From the cell containing the given text, extract its center point as (X, Y) coordinate. 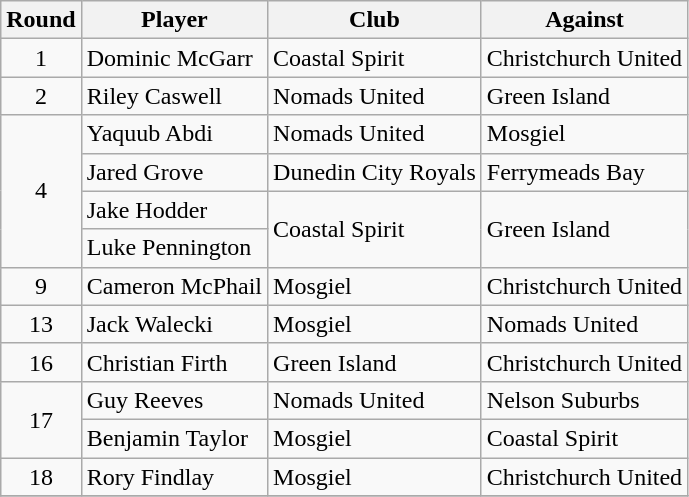
17 (41, 419)
2 (41, 96)
Jared Grove (174, 172)
Dunedin City Royals (375, 172)
1 (41, 58)
16 (41, 362)
Against (584, 20)
Round (41, 20)
Christian Firth (174, 362)
Jake Hodder (174, 210)
Riley Caswell (174, 96)
4 (41, 191)
Guy Reeves (174, 400)
18 (41, 477)
Ferrymeads Bay (584, 172)
Nelson Suburbs (584, 400)
Rory Findlay (174, 477)
Club (375, 20)
13 (41, 324)
Player (174, 20)
Dominic McGarr (174, 58)
Yaquub Abdi (174, 134)
Cameron McPhail (174, 286)
Benjamin Taylor (174, 438)
Jack Walecki (174, 324)
9 (41, 286)
Luke Pennington (174, 248)
